From the cell containing the given text, extract its center point as (X, Y) coordinate. 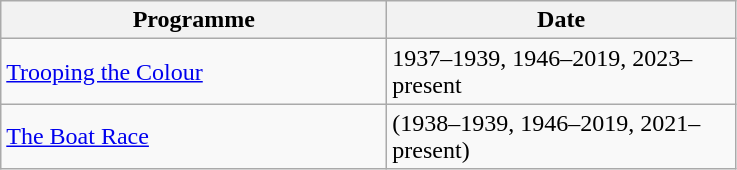
1937–1939, 1946–2019, 2023–present (562, 72)
Date (562, 20)
Trooping the Colour (194, 72)
(1938–1939, 1946–2019, 2021–present) (562, 136)
The Boat Race (194, 136)
Programme (194, 20)
